Scan for the cell matching the given text and deliver its (x, y) coordinate at center. 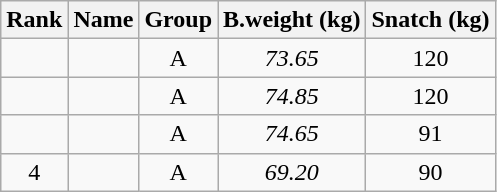
Group (178, 20)
4 (34, 172)
69.20 (292, 172)
90 (430, 172)
73.65 (292, 58)
Snatch (kg) (430, 20)
Rank (34, 20)
91 (430, 134)
74.65 (292, 134)
Name (104, 20)
B.weight (kg) (292, 20)
74.85 (292, 96)
